Return the [x, y] coordinate for the center point of the cell that contains the specified text.  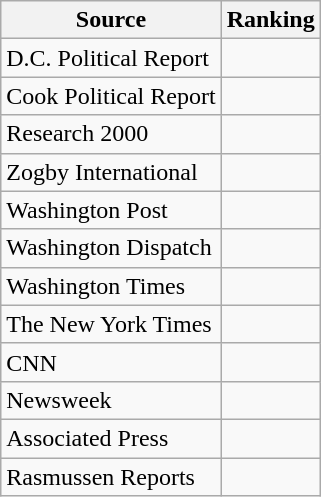
Zogby International [111, 172]
Washington Times [111, 286]
Washington Dispatch [111, 248]
Ranking [270, 20]
D.C. Political Report [111, 58]
Research 2000 [111, 134]
CNN [111, 362]
Cook Political Report [111, 96]
The New York Times [111, 324]
Rasmussen Reports [111, 477]
Source [111, 20]
Newsweek [111, 400]
Associated Press [111, 438]
Washington Post [111, 210]
